Output the (X, Y) coordinate of the center of the cell containing the given text.  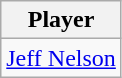
Jeff Nelson (62, 58)
Player (62, 20)
